Capture the cell that displays the provided text and extract its (X, Y) central coordinate. 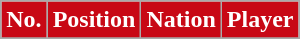
Player (260, 20)
No. (24, 20)
Nation (181, 20)
Position (94, 20)
